For the text-containing cell, return its midpoint in (X, Y) coordinate format. 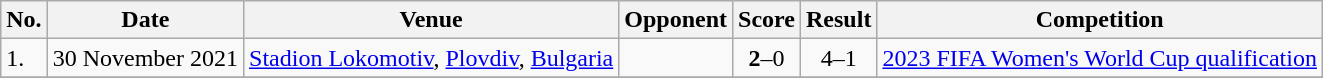
Competition (1100, 20)
Opponent (676, 20)
No. (24, 20)
1. (24, 58)
Venue (432, 20)
Date (145, 20)
4–1 (839, 58)
Stadion Lokomotiv, Plovdiv, Bulgaria (432, 58)
2–0 (767, 58)
30 November 2021 (145, 58)
2023 FIFA Women's World Cup qualification (1100, 58)
Score (767, 20)
Result (839, 20)
